Detect which cell encompasses the target text, then output its [x, y] center coordinate. 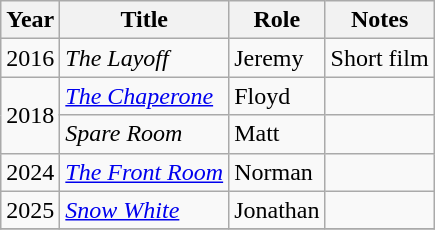
Norman [277, 172]
Role [277, 20]
2016 [30, 58]
The Layoff [144, 58]
Notes [380, 20]
The Front Room [144, 172]
2025 [30, 210]
2018 [30, 115]
Spare Room [144, 134]
Matt [277, 134]
Year [30, 20]
Snow White [144, 210]
2024 [30, 172]
Jonathan [277, 210]
Floyd [277, 96]
The Chaperone [144, 96]
Title [144, 20]
Jeremy [277, 58]
Short film [380, 58]
